Identify which cell holds the provided text, then report its (X, Y) central coordinate. 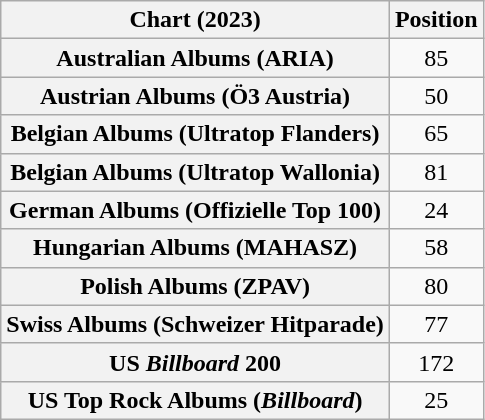
German Albums (Offizielle Top 100) (196, 210)
Australian Albums (ARIA) (196, 58)
US Billboard 200 (196, 362)
24 (436, 210)
81 (436, 172)
50 (436, 96)
Chart (2023) (196, 20)
Belgian Albums (Ultratop Flanders) (196, 134)
Position (436, 20)
Belgian Albums (Ultratop Wallonia) (196, 172)
65 (436, 134)
Swiss Albums (Schweizer Hitparade) (196, 324)
Austrian Albums (Ö3 Austria) (196, 96)
85 (436, 58)
77 (436, 324)
80 (436, 286)
172 (436, 362)
Hungarian Albums (MAHASZ) (196, 248)
25 (436, 400)
US Top Rock Albums (Billboard) (196, 400)
58 (436, 248)
Polish Albums (ZPAV) (196, 286)
